Capture the cell that displays the provided text and extract its (x, y) central coordinate. 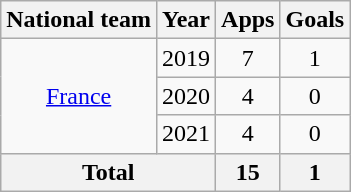
Goals (315, 20)
National team (79, 20)
Total (108, 172)
2019 (186, 58)
2020 (186, 96)
2021 (186, 134)
Year (186, 20)
7 (248, 58)
15 (248, 172)
Apps (248, 20)
France (79, 96)
